Return the (X, Y) coordinate for the center point of the cell that contains the specified text.  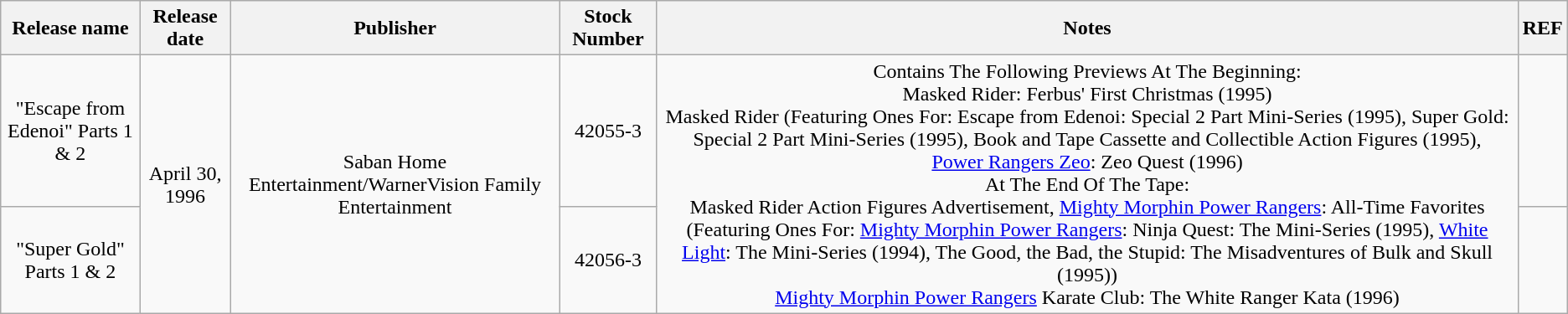
Stock Number (608, 28)
Notes (1087, 28)
April 30, 1996 (185, 184)
Release name (70, 28)
Saban Home Entertainment/WarnerVision Family Entertainment (395, 184)
REF (1543, 28)
"Escape from Edenoi" Parts 1 & 2 (70, 131)
Release date (185, 28)
42055-3 (608, 131)
"Super Gold" Parts 1 & 2 (70, 260)
Publisher (395, 28)
42056-3 (608, 260)
